Identify which cell holds the provided text, then report its [X, Y] central coordinate. 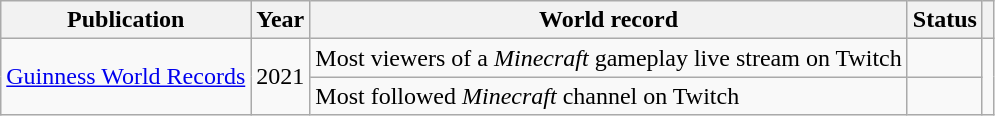
2021 [280, 77]
Most viewers of a Minecraft gameplay live stream on Twitch [608, 58]
Year [280, 20]
Publication [126, 20]
Status [944, 20]
Guinness World Records [126, 77]
Most followed Minecraft channel on Twitch [608, 96]
World record [608, 20]
